Output the (x, y) coordinate of the center of the cell containing the given text.  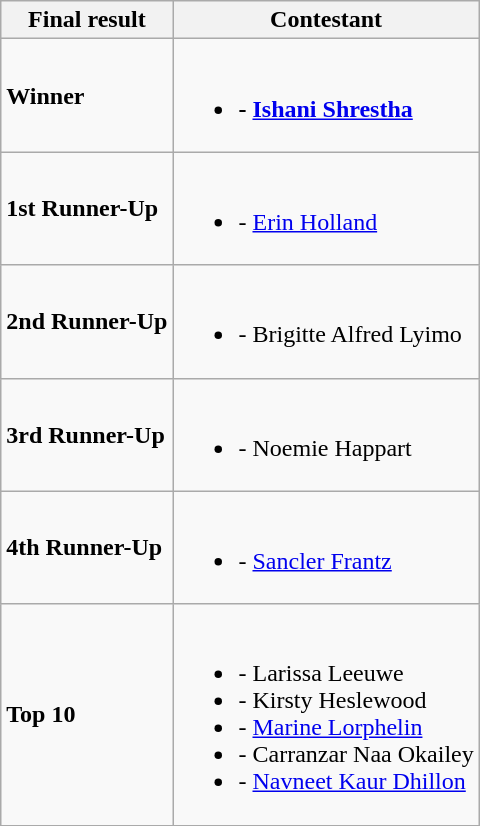
2nd Runner-Up (87, 322)
Winner (87, 96)
- Sancler Frantz (326, 548)
- Brigitte Alfred Lyimo (326, 322)
- Erin Holland (326, 208)
- Ishani Shrestha (326, 96)
Final result (87, 20)
- Larissa Leeuwe - Kirsty Heslewood - Marine Lorphelin - Carranzar Naa Okailey - Navneet Kaur Dhillon (326, 714)
- Noemie Happart (326, 434)
4th Runner-Up (87, 548)
1st Runner-Up (87, 208)
Contestant (326, 20)
Top 10 (87, 714)
3rd Runner-Up (87, 434)
